Provide the [X, Y] coordinate of the cell's center where the given text is located.  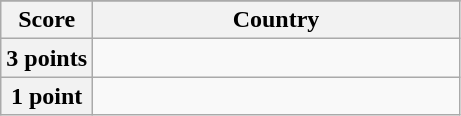
1 point [47, 96]
3 points [47, 58]
Country [276, 20]
Score [47, 20]
